Detect which cell encompasses the target text, then output its [x, y] center coordinate. 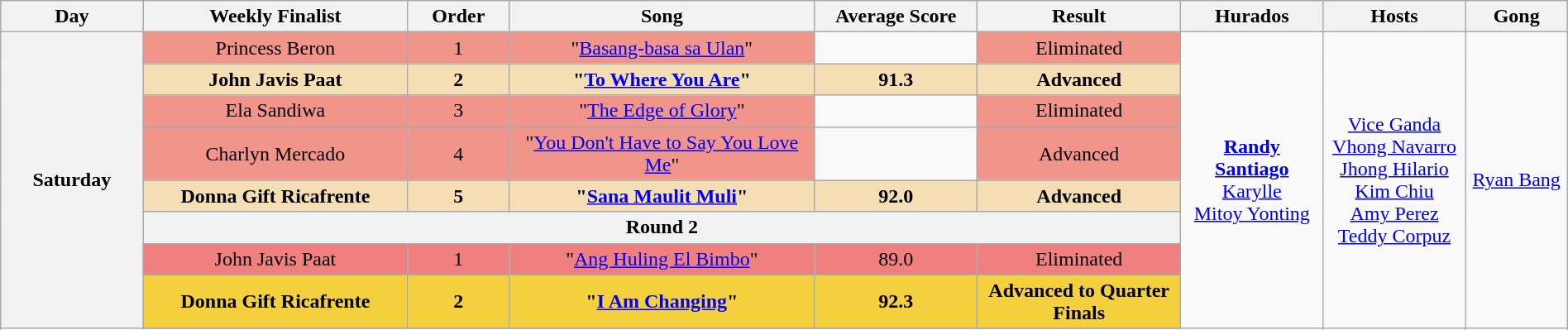
92.0 [896, 196]
Day [72, 17]
Song [662, 17]
3 [458, 111]
89.0 [896, 259]
"The Edge of Glory" [662, 111]
92.3 [896, 301]
"I Am Changing" [662, 301]
Charlyn Mercado [275, 154]
Ryan Bang [1517, 180]
"Sana Maulit Muli" [662, 196]
Gong [1517, 17]
Order [458, 17]
Randy Santiago Karylle Mitoy Yonting [1252, 180]
Result [1079, 17]
"Basang-basa sa Ulan" [662, 48]
Vice Ganda Vhong NavarroJhong HilarioKim ChiuAmy PerezTeddy Corpuz [1394, 180]
Advanced to Quarter Finals [1079, 301]
Hosts [1394, 17]
"You Don't Have to Say You Love Me" [662, 154]
Saturday [72, 180]
"Ang Huling El Bimbo" [662, 259]
5 [458, 196]
"To Where You Are" [662, 79]
Hurados [1252, 17]
Ela Sandiwa [275, 111]
91.3 [896, 79]
Weekly Finalist [275, 17]
Round 2 [662, 227]
Princess Beron [275, 48]
4 [458, 154]
Average Score [896, 17]
